From the cell containing the given text, extract its center point as (X, Y) coordinate. 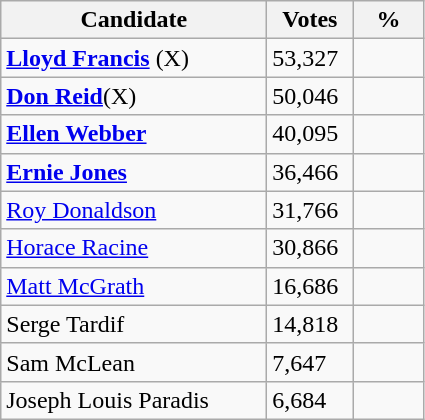
% (388, 20)
Roy Donaldson (134, 210)
Ernie Jones (134, 172)
Candidate (134, 20)
16,686 (310, 286)
Matt McGrath (134, 286)
Joseph Louis Paradis (134, 400)
Lloyd Francis (X) (134, 58)
14,818 (310, 324)
Ellen Webber (134, 134)
36,466 (310, 172)
53,327 (310, 58)
Serge Tardif (134, 324)
7,647 (310, 362)
Votes (310, 20)
30,866 (310, 248)
50,046 (310, 96)
6,684 (310, 400)
Sam McLean (134, 362)
Horace Racine (134, 248)
31,766 (310, 210)
Don Reid(X) (134, 96)
40,095 (310, 134)
